Locate the cell with the specified text and output its [x, y] center coordinate. 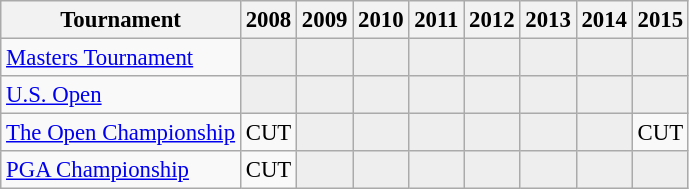
PGA Championship [121, 170]
The Open Championship [121, 133]
Tournament [121, 20]
2015 [660, 20]
U.S. Open [121, 95]
Masters Tournament [121, 58]
2014 [604, 20]
2012 [492, 20]
2013 [548, 20]
2008 [268, 20]
2011 [436, 20]
2009 [325, 20]
2010 [381, 20]
